Output the [X, Y] coordinate of the center of the cell containing the given text.  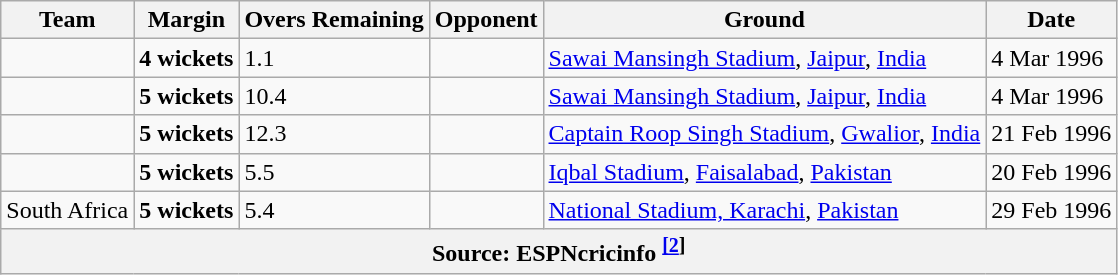
Source: ESPNcricinfo [2] [559, 252]
4 wickets [186, 58]
12.3 [334, 134]
1.1 [334, 58]
Overs Remaining [334, 20]
5.5 [334, 172]
5.4 [334, 210]
Date [1052, 20]
20 Feb 1996 [1052, 172]
21 Feb 1996 [1052, 134]
Team [68, 20]
29 Feb 1996 [1052, 210]
South Africa [68, 210]
Iqbal Stadium, Faisalabad, Pakistan [764, 172]
10.4 [334, 96]
National Stadium, Karachi, Pakistan [764, 210]
Opponent [486, 20]
Captain Roop Singh Stadium, Gwalior, India [764, 134]
Margin [186, 20]
Ground [764, 20]
